Scan for the cell matching the given text and deliver its (X, Y) coordinate at center. 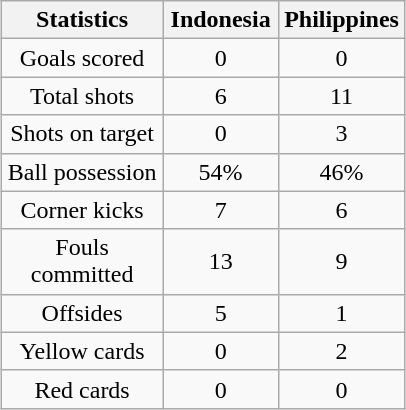
Red cards (82, 389)
13 (221, 262)
11 (342, 96)
Yellow cards (82, 351)
9 (342, 262)
Indonesia (221, 20)
2 (342, 351)
54% (221, 172)
Fouls committed (82, 262)
Statistics (82, 20)
7 (221, 210)
Goals scored (82, 58)
Corner kicks (82, 210)
Shots on target (82, 134)
Total shots (82, 96)
Philippines (342, 20)
5 (221, 313)
Offsides (82, 313)
Ball possession (82, 172)
3 (342, 134)
1 (342, 313)
46% (342, 172)
